Provide the [x, y] coordinate of the cell's center where the given text is located.  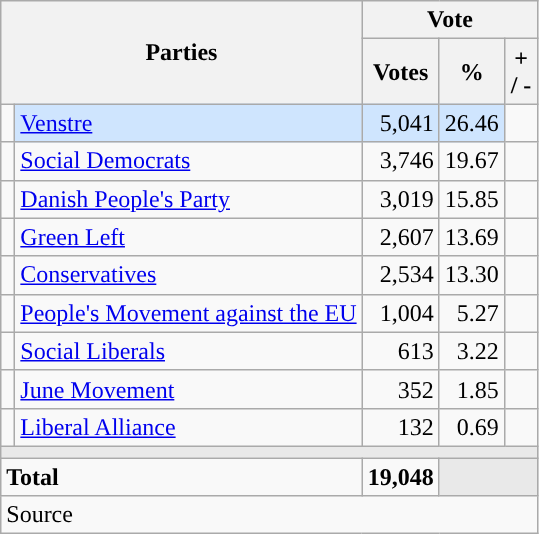
0.69 [472, 427]
Green Left [188, 237]
Votes [400, 72]
26.46 [472, 123]
1.85 [472, 389]
Vote [450, 20]
352 [400, 389]
People's Movement against the EU [188, 313]
% [472, 72]
Venstre [188, 123]
5,041 [400, 123]
13.69 [472, 237]
613 [400, 351]
Conservatives [188, 275]
Social Democrats [188, 161]
Danish People's Party [188, 199]
Liberal Alliance [188, 427]
Social Liberals [188, 351]
2,534 [400, 275]
3,746 [400, 161]
+ / - [521, 72]
1,004 [400, 313]
5.27 [472, 313]
June Movement [188, 389]
19.67 [472, 161]
Source [270, 515]
19,048 [400, 477]
3.22 [472, 351]
13.30 [472, 275]
2,607 [400, 237]
Parties [182, 52]
Total [182, 477]
15.85 [472, 199]
3,019 [400, 199]
132 [400, 427]
